Extract the (x, y) coordinate from the center of the cell holding the provided text.  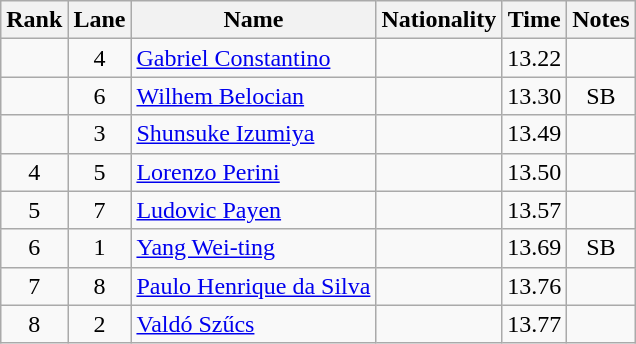
Notes (601, 20)
2 (100, 324)
13.22 (534, 58)
13.50 (534, 172)
Wilhem Belocian (254, 96)
13.76 (534, 286)
Gabriel Constantino (254, 58)
13.57 (534, 210)
Shunsuke Izumiya (254, 134)
13.30 (534, 96)
13.77 (534, 324)
13.69 (534, 248)
Lorenzo Perini (254, 172)
Paulo Henrique da Silva (254, 286)
Name (254, 20)
Yang Wei-ting (254, 248)
Time (534, 20)
Rank (34, 20)
Lane (100, 20)
Valdó Szűcs (254, 324)
1 (100, 248)
3 (100, 134)
Ludovic Payen (254, 210)
13.49 (534, 134)
Nationality (439, 20)
